Provide the [x, y] coordinate of the cell's center where the given text is located.  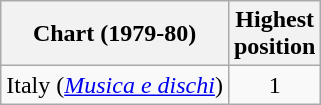
1 [274, 85]
Highestposition [274, 34]
Italy (Musica e dischi) [115, 85]
Chart (1979-80) [115, 34]
